Find where the given text appears and provide that cell's center as [X, Y] coordinate. 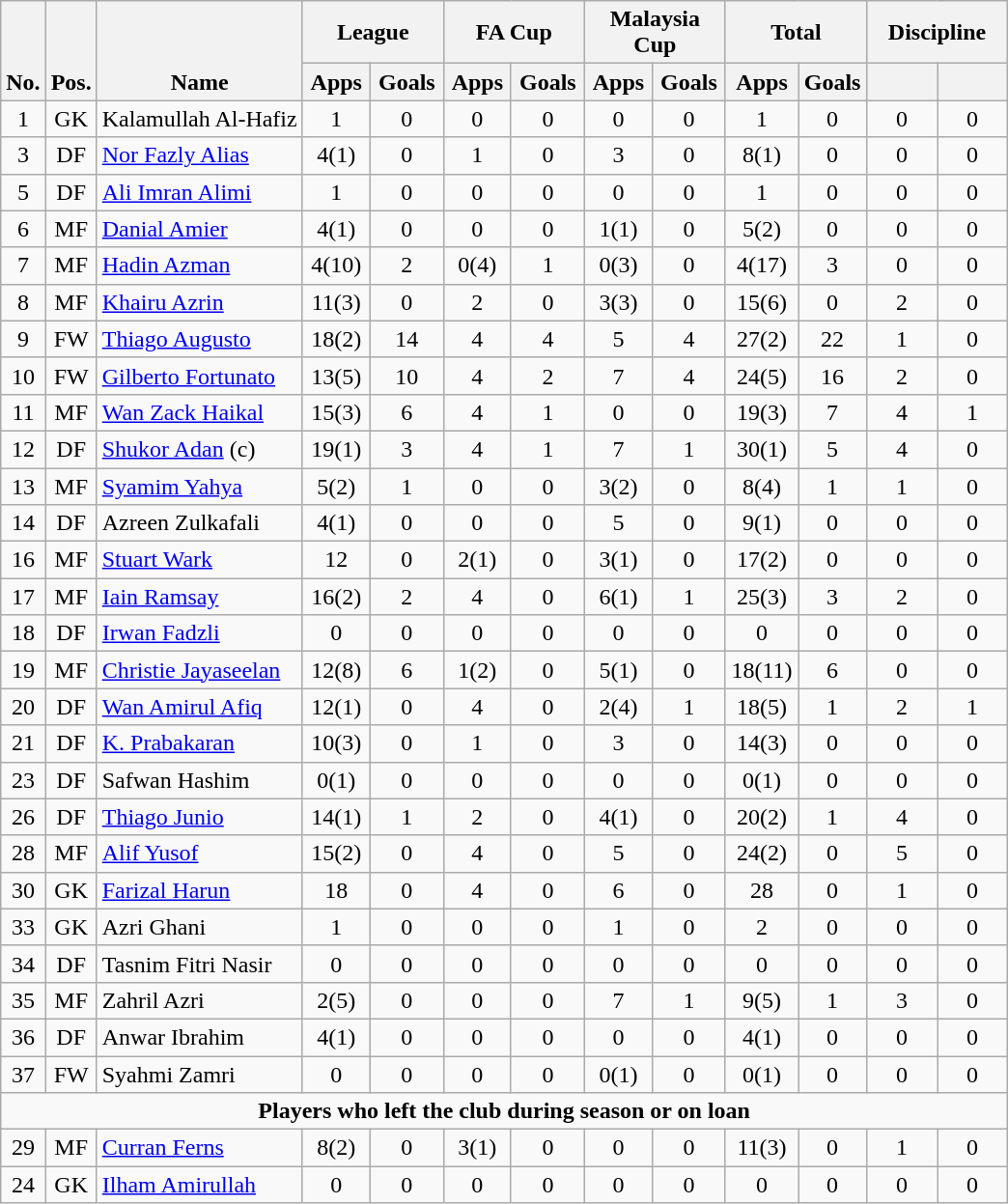
FA Cup [514, 33]
Irwan Fadzli [199, 633]
37 [23, 1075]
19 [23, 670]
22 [832, 339]
Safwan Hashim [199, 780]
0(3) [618, 266]
14(3) [761, 743]
Malaysia Cup [655, 33]
Tasnim Fitri Nasir [199, 964]
17 [23, 597]
30 [23, 890]
30(1) [761, 449]
Shukor Adan (c) [199, 449]
Wan Zack Haikal [199, 412]
Name [199, 50]
12(1) [336, 707]
13 [23, 486]
Syahmi Zamri [199, 1075]
Anwar Ibrahim [199, 1037]
2(5) [336, 1000]
23 [23, 780]
Total [796, 33]
No. [23, 50]
K. Prabakaran [199, 743]
4(10) [336, 266]
8(2) [336, 1148]
11 [23, 412]
Zahril Azri [199, 1000]
34 [23, 964]
9 [23, 339]
14(1) [336, 817]
Hadin Azman [199, 266]
Khairu Azrin [199, 302]
Farizal Harun [199, 890]
9(1) [761, 523]
Christie Jayaseelan [199, 670]
2(4) [618, 707]
Alif Yusof [199, 854]
2(1) [477, 560]
35 [23, 1000]
20(2) [761, 817]
10(3) [336, 743]
Danial Amier [199, 229]
18(2) [336, 339]
8 [23, 302]
26 [23, 817]
15(6) [761, 302]
Iain Ramsay [199, 597]
Ali Imran Alimi [199, 192]
Players who left the club during season or on loan [504, 1111]
21 [23, 743]
Kalamullah Al-Hafiz [199, 119]
13(5) [336, 376]
8(1) [761, 155]
Thiago Augusto [199, 339]
20 [23, 707]
Thiago Junio [199, 817]
Nor Fazly Alias [199, 155]
Pos. [71, 50]
24(5) [761, 376]
League [373, 33]
Stuart Wark [199, 560]
15(3) [336, 412]
33 [23, 927]
15(2) [336, 854]
Discipline [937, 33]
5(1) [618, 670]
3(3) [618, 302]
Curran Ferns [199, 1148]
Syamim Yahya [199, 486]
18(5) [761, 707]
3(2) [618, 486]
Azreen Zulkafali [199, 523]
19(3) [761, 412]
25(3) [761, 597]
27(2) [761, 339]
0(4) [477, 266]
12(8) [336, 670]
18(11) [761, 670]
6(1) [618, 597]
8(4) [761, 486]
Wan Amirul Afiq [199, 707]
1(2) [477, 670]
1(1) [618, 229]
24(2) [761, 854]
16(2) [336, 597]
Gilberto Fortunato [199, 376]
9(5) [761, 1000]
17(2) [761, 560]
19(1) [336, 449]
29 [23, 1148]
36 [23, 1037]
4(17) [761, 266]
Ilham Amirullah [199, 1185]
24 [23, 1185]
Azri Ghani [199, 927]
